Locate the cell with the specified text and output its [X, Y] center coordinate. 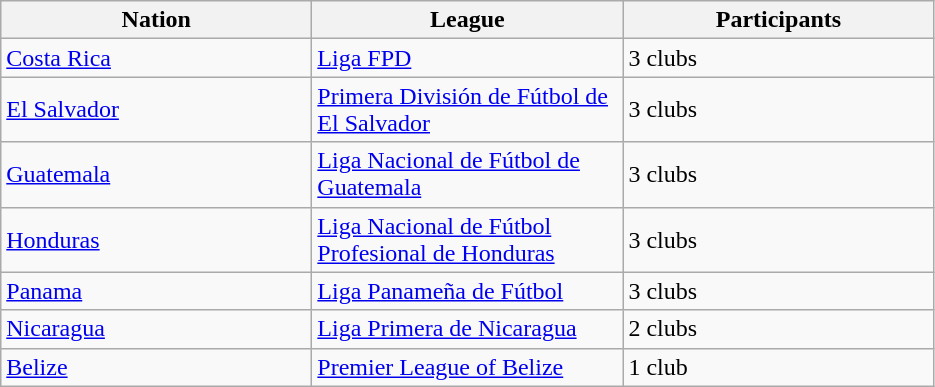
Primera División de Fútbol de El Salvador [468, 110]
League [468, 20]
Guatemala [156, 174]
1 club [778, 367]
2 clubs [778, 329]
Panama [156, 291]
Premier League of Belize [468, 367]
Nicaragua [156, 329]
Participants [778, 20]
Honduras [156, 240]
Liga FPD [468, 58]
Liga Panameña de Fútbol [468, 291]
Costa Rica [156, 58]
Liga Primera de Nicaragua [468, 329]
Liga Nacional de Fútbol Profesional de Honduras [468, 240]
Liga Nacional de Fútbol de Guatemala [468, 174]
El Salvador [156, 110]
Belize [156, 367]
Nation [156, 20]
